Pinpoint the cell where the given text exists, returning its [X, Y] midpoint coordinate. 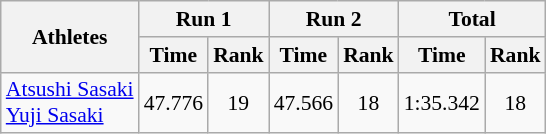
Atsushi SasakiYuji Sasaki [70, 102]
47.776 [174, 102]
19 [238, 102]
Run 1 [204, 19]
Total [472, 19]
Athletes [70, 36]
47.566 [304, 102]
Run 2 [334, 19]
1:35.342 [442, 102]
